For the text-containing cell, return its midpoint in (x, y) coordinate format. 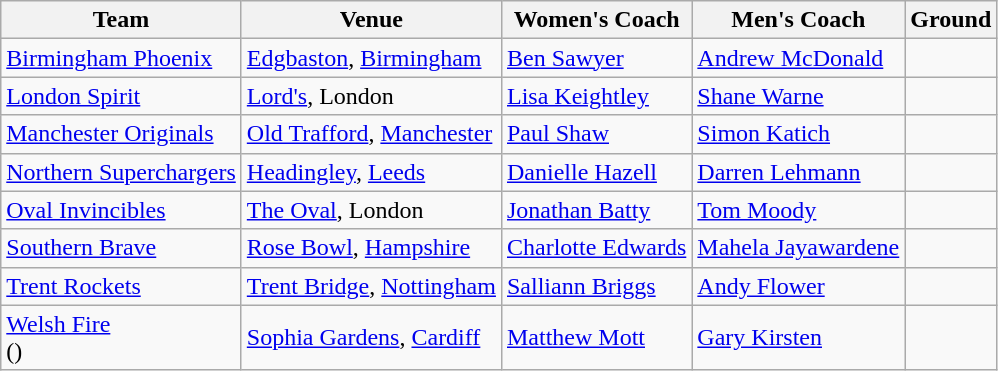
Darren Lehmann (798, 172)
Tom Moody (798, 210)
Charlotte Edwards (596, 248)
Andrew McDonald (798, 58)
Trent Rockets (122, 286)
Welsh Fire() (122, 338)
Matthew Mott (596, 338)
Southern Brave (122, 248)
Sophia Gardens, Cardiff (371, 338)
Salliann Briggs (596, 286)
Simon Katich (798, 134)
Trent Bridge, Nottingham (371, 286)
Manchester Originals (122, 134)
Oval Invincibles (122, 210)
The Oval, London (371, 210)
Northern Superchargers (122, 172)
Andy Flower (798, 286)
Gary Kirsten (798, 338)
Men's Coach (798, 20)
Edgbaston, Birmingham (371, 58)
Ground (951, 20)
Ben Sawyer (596, 58)
Venue (371, 20)
Women's Coach (596, 20)
London Spirit (122, 96)
Rose Bowl, Hampshire (371, 248)
Old Trafford, Manchester (371, 134)
Birmingham Phoenix (122, 58)
Team (122, 20)
Danielle Hazell (596, 172)
Lord's, London (371, 96)
Lisa Keightley (596, 96)
Shane Warne (798, 96)
Paul Shaw (596, 134)
Headingley, Leeds (371, 172)
Jonathan Batty (596, 210)
Mahela Jayawardene (798, 248)
